Determine the (X, Y) coordinate at the center of the cell enclosing the given text.  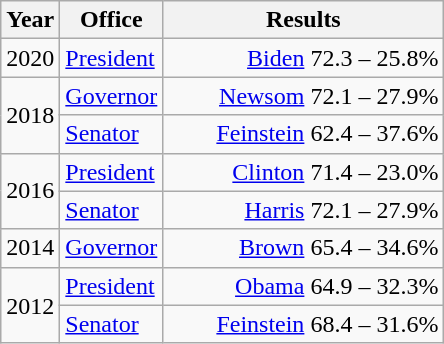
Clinton 71.4 – 23.0% (304, 172)
2012 (30, 305)
2018 (30, 115)
2014 (30, 248)
Office (112, 20)
Feinstein 68.4 – 31.6% (304, 324)
Harris 72.1 – 27.9% (304, 210)
Year (30, 20)
Biden 72.3 – 25.8% (304, 58)
Obama 64.9 – 32.3% (304, 286)
2020 (30, 58)
Newsom 72.1 – 27.9% (304, 96)
2016 (30, 191)
Feinstein 62.4 – 37.6% (304, 134)
Results (304, 20)
Brown 65.4 – 34.6% (304, 248)
